Provide the [x, y] coordinate of the cell's center where the given text is located.  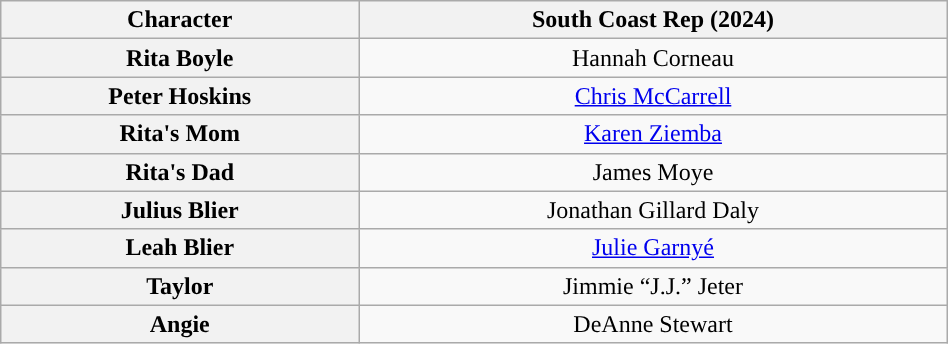
Character [180, 20]
Rita's Dad [180, 172]
Karen Ziemba [653, 134]
DeAnne Stewart [653, 324]
Rita's Mom [180, 134]
Rita Boyle [180, 58]
South Coast Rep (2024) [653, 20]
Leah Blier [180, 248]
Peter Hoskins [180, 96]
Julie Garnyé [653, 248]
James Moye [653, 172]
Jonathan Gillard Daly [653, 210]
Taylor [180, 286]
Hannah Corneau [653, 58]
Jimmie “J.J.” Jeter [653, 286]
Angie [180, 324]
Julius Blier [180, 210]
Chris McCarrell [653, 96]
